From the cell containing the given text, extract its center point as (X, Y) coordinate. 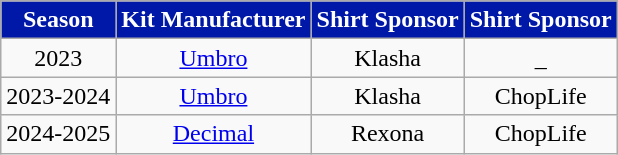
Decimal (214, 134)
2024-2025 (58, 134)
Season (58, 20)
2023-2024 (58, 96)
_ (540, 58)
2023 (58, 58)
Rexona (388, 134)
Kit Manufacturer (214, 20)
